From the cell containing the given text, extract its center point as [x, y] coordinate. 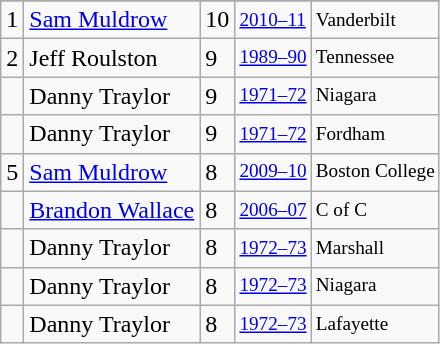
Marshall [375, 248]
Jeff Roulston [112, 58]
2006–07 [273, 210]
5 [12, 172]
2009–10 [273, 172]
1989–90 [273, 58]
2010–11 [273, 20]
Fordham [375, 134]
Brandon Wallace [112, 210]
1 [12, 20]
C of C [375, 210]
10 [218, 20]
Vanderbilt [375, 20]
Lafayette [375, 324]
Tennessee [375, 58]
Boston College [375, 172]
2 [12, 58]
